Pinpoint the cell where the given text exists, returning its (x, y) midpoint coordinate. 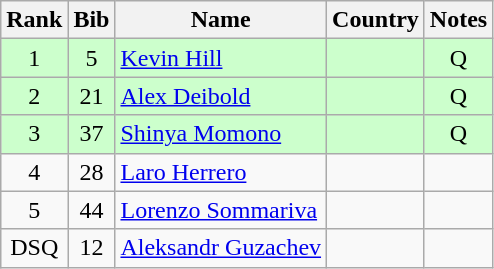
12 (92, 248)
28 (92, 172)
Alex Deibold (221, 96)
DSQ (34, 248)
Laro Herrero (221, 172)
Name (221, 20)
4 (34, 172)
Aleksandr Guzachev (221, 248)
Bib (92, 20)
1 (34, 58)
Notes (458, 20)
3 (34, 134)
Lorenzo Sommariva (221, 210)
44 (92, 210)
Country (376, 20)
37 (92, 134)
Kevin Hill (221, 58)
Shinya Momono (221, 134)
21 (92, 96)
Rank (34, 20)
2 (34, 96)
